Determine the [X, Y] coordinate at the center of the cell enclosing the given text.  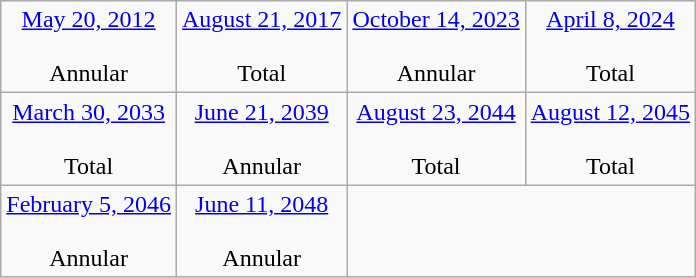
August 23, 2044Total [436, 139]
June 21, 2039Annular [261, 139]
June 11, 2048Annular [261, 231]
August 12, 2045Total [610, 139]
May 20, 2012Annular [89, 47]
October 14, 2023Annular [436, 47]
April 8, 2024Total [610, 47]
February 5, 2046Annular [89, 231]
August 21, 2017Total [261, 47]
March 30, 2033Total [89, 139]
